Find where the given text appears and provide that cell's center as [X, Y] coordinate. 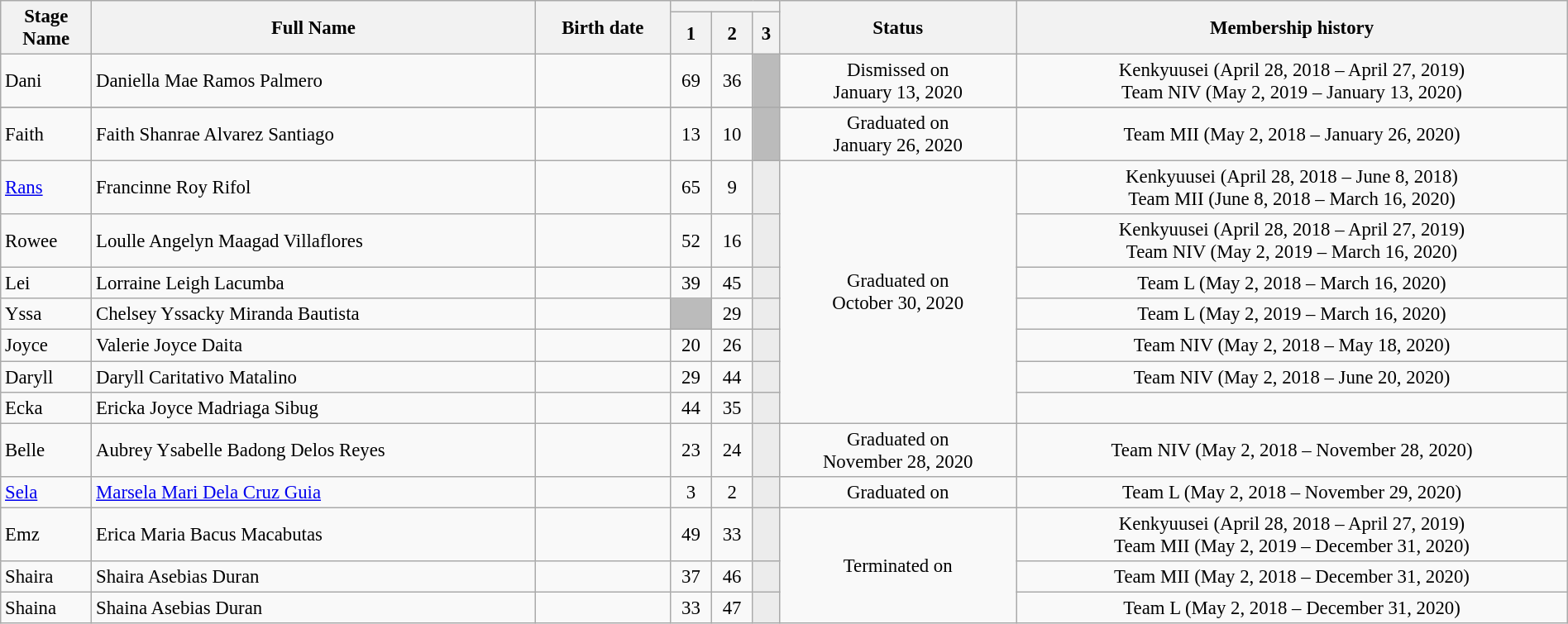
Daniella Mae Ramos Palmero [313, 81]
Ecka [46, 407]
26 [732, 345]
Aubrey Ysabelle Badong Delos Reyes [313, 450]
Graduated on [898, 492]
49 [691, 534]
Emz [46, 534]
Faith [46, 134]
Team NIV (May 2, 2018 – June 20, 2020) [1292, 377]
Membership history [1292, 28]
Faith Shanrae Alvarez Santiago [313, 134]
Lorraine Leigh Lacumba [313, 283]
Marsela Mari Dela Cruz Guia [313, 492]
Team MII (May 2, 2018 – December 31, 2020) [1292, 577]
Terminated on [898, 565]
45 [732, 283]
Team L (May 2, 2018 – March 16, 2020) [1292, 283]
39 [691, 283]
46 [732, 577]
Team NIV (May 2, 2018 – November 28, 2020) [1292, 450]
Graduated onNovember 28, 2020 [898, 450]
Ericka Joyce Madriaga Sibug [313, 407]
Graduated onOctober 30, 2020 [898, 293]
Daryll [46, 377]
Team L (May 2, 2018 – November 29, 2020) [1292, 492]
Francinne Roy Rifol [313, 188]
Team L (May 2, 2019 – March 16, 2020) [1292, 315]
Yssa [46, 315]
Kenkyuusei (April 28, 2018 – April 27, 2019)Team NIV (May 2, 2019 – January 13, 2020) [1292, 81]
16 [732, 241]
1 [691, 33]
Erica Maria Bacus Macabutas [313, 534]
Loulle Angelyn Maagad Villaflores [313, 241]
Team NIV (May 2, 2018 – May 18, 2020) [1292, 345]
13 [691, 134]
Status [898, 28]
Team MII (May 2, 2018 – January 26, 2020) [1292, 134]
Shaina Asebias Duran [313, 607]
69 [691, 81]
9 [732, 188]
Valerie Joyce Daita [313, 345]
Daryll Caritativo Matalino [313, 377]
37 [691, 577]
Birth date [603, 28]
Shaira Asebias Duran [313, 577]
Dani [46, 81]
Rowee [46, 241]
20 [691, 345]
36 [732, 81]
Team L (May 2, 2018 – December 31, 2020) [1292, 607]
Kenkyuusei (April 28, 2018 – April 27, 2019)Team NIV (May 2, 2019 – March 16, 2020) [1292, 241]
StageName [46, 28]
23 [691, 450]
Kenkyuusei (April 28, 2018 – April 27, 2019)Team MII (May 2, 2019 – December 31, 2020) [1292, 534]
Joyce [46, 345]
Lei [46, 283]
24 [732, 450]
Chelsey Yssacky Miranda Bautista [313, 315]
10 [732, 134]
Dismissed onJanuary 13, 2020 [898, 81]
Sela [46, 492]
Kenkyuusei (April 28, 2018 – June 8, 2018)Team MII (June 8, 2018 – March 16, 2020) [1292, 188]
52 [691, 241]
47 [732, 607]
Rans [46, 188]
Shaira [46, 577]
Belle [46, 450]
Graduated onJanuary 26, 2020 [898, 134]
65 [691, 188]
35 [732, 407]
Full Name [313, 28]
Shaina [46, 607]
